Identify which cell holds the provided text, then report its (X, Y) central coordinate. 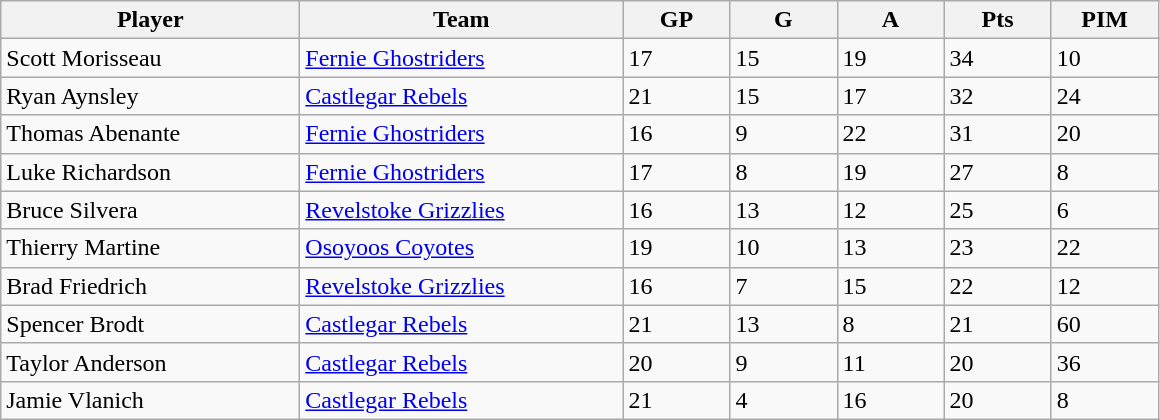
Luke Richardson (150, 172)
27 (998, 172)
Brad Friedrich (150, 286)
4 (784, 400)
25 (998, 210)
6 (1104, 210)
G (784, 20)
Bruce Silvera (150, 210)
24 (1104, 96)
7 (784, 286)
Spencer Brodt (150, 324)
Pts (998, 20)
23 (998, 248)
34 (998, 58)
Player (150, 20)
Osoyoos Coyotes (462, 248)
32 (998, 96)
Jamie Vlanich (150, 400)
11 (890, 362)
Team (462, 20)
Ryan Aynsley (150, 96)
Thierry Martine (150, 248)
PIM (1104, 20)
Scott Morisseau (150, 58)
60 (1104, 324)
GP (676, 20)
A (890, 20)
36 (1104, 362)
31 (998, 134)
Thomas Abenante (150, 134)
Taylor Anderson (150, 362)
